Pinpoint the cell where the given text exists, returning its [x, y] midpoint coordinate. 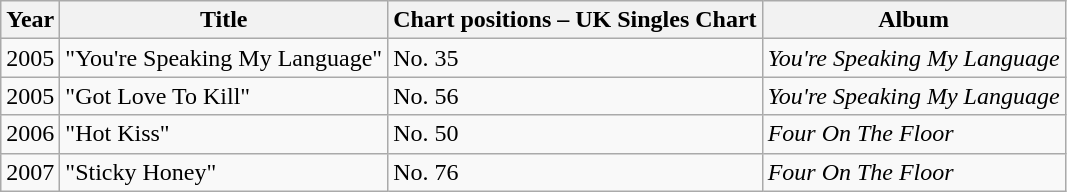
No. 35 [575, 58]
2007 [30, 172]
Album [914, 20]
Chart positions – UK Singles Chart [575, 20]
2006 [30, 134]
Year [30, 20]
"Got Love To Kill" [224, 96]
No. 50 [575, 134]
No. 56 [575, 96]
No. 76 [575, 172]
"Sticky Honey" [224, 172]
Title [224, 20]
"You're Speaking My Language" [224, 58]
"Hot Kiss" [224, 134]
